Capture the cell that displays the provided text and extract its (x, y) central coordinate. 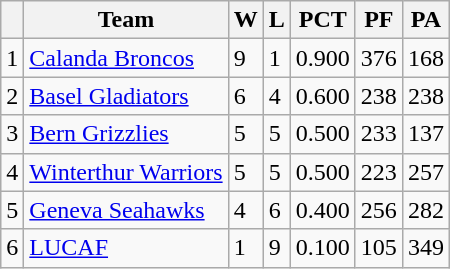
105 (378, 248)
W (246, 20)
0.400 (322, 210)
0.600 (322, 96)
PCT (322, 20)
Calanda Broncos (126, 58)
349 (426, 248)
2 (12, 96)
233 (378, 134)
Basel Gladiators (126, 96)
376 (378, 58)
137 (426, 134)
Team (126, 20)
282 (426, 210)
257 (426, 172)
0.100 (322, 248)
168 (426, 58)
3 (12, 134)
LUCAF (126, 248)
Winterthur Warriors (126, 172)
Bern Grizzlies (126, 134)
0.900 (322, 58)
PF (378, 20)
223 (378, 172)
Geneva Seahawks (126, 210)
L (276, 20)
PA (426, 20)
256 (378, 210)
